Identify which cell holds the provided text, then report its (x, y) central coordinate. 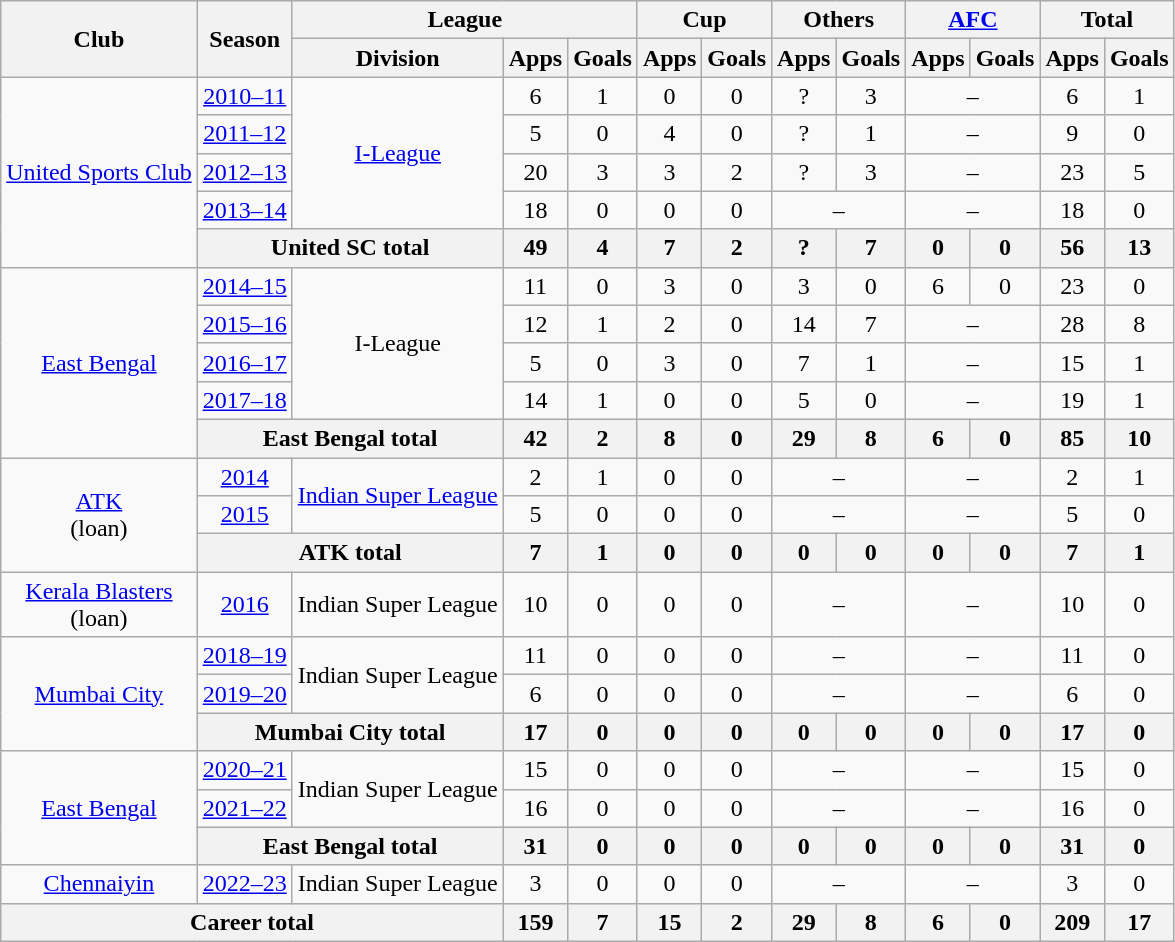
9 (1072, 134)
2019–20 (244, 694)
209 (1072, 922)
56 (1072, 248)
ATK total (350, 553)
2022–23 (244, 884)
Mumbai City (99, 694)
49 (535, 248)
2015–16 (244, 324)
Career total (252, 922)
19 (1072, 400)
85 (1072, 438)
2016 (244, 604)
2016–17 (244, 362)
2014 (244, 477)
2013–14 (244, 210)
Mumbai City total (350, 732)
2021–22 (244, 808)
12 (535, 324)
Club (99, 39)
2014–15 (244, 286)
42 (535, 438)
Kerala Blasters (loan) (99, 604)
2015 (244, 515)
20 (535, 172)
League (464, 20)
United SC total (350, 248)
28 (1072, 324)
Cup (704, 20)
2018–19 (244, 656)
2017–18 (244, 400)
United Sports Club (99, 172)
2011–12 (244, 134)
2012–13 (244, 172)
Chennaiyin (99, 884)
Division (398, 58)
2010–11 (244, 96)
159 (535, 922)
AFC (973, 20)
13 (1139, 248)
Season (244, 39)
2020–21 (244, 770)
Others (839, 20)
ATK (loan) (99, 515)
Total (1107, 20)
